Output the (X, Y) coordinate of the center of the cell containing the given text.  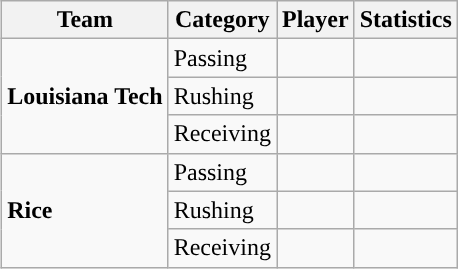
Team (85, 20)
Statistics (406, 20)
Player (315, 20)
Louisiana Tech (85, 96)
Rice (85, 210)
Category (222, 20)
